Capture the cell that displays the provided text and extract its (X, Y) central coordinate. 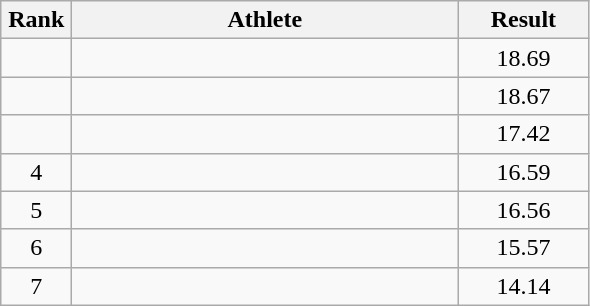
18.67 (524, 96)
16.59 (524, 172)
Rank (36, 20)
14.14 (524, 286)
6 (36, 248)
Result (524, 20)
4 (36, 172)
18.69 (524, 58)
16.56 (524, 210)
7 (36, 286)
15.57 (524, 248)
Athlete (265, 20)
17.42 (524, 134)
5 (36, 210)
